Provide the [x, y] coordinate of the cell's center where the given text is located.  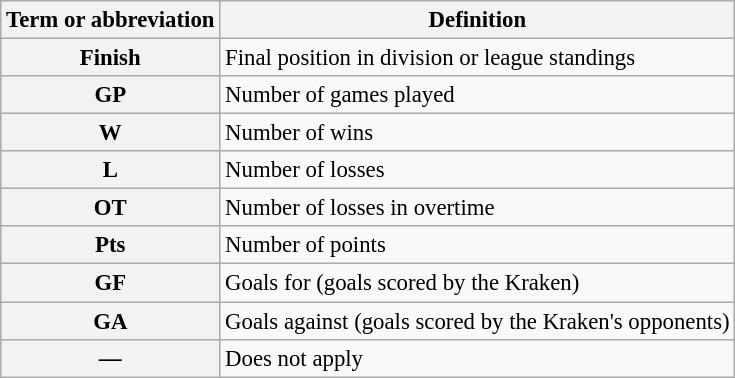
GP [110, 95]
Number of points [478, 245]
Number of losses in overtime [478, 208]
Finish [110, 58]
OT [110, 208]
Number of losses [478, 170]
— [110, 358]
L [110, 170]
Does not apply [478, 358]
Term or abbreviation [110, 20]
Goals against (goals scored by the Kraken's opponents) [478, 321]
Number of games played [478, 95]
GA [110, 321]
W [110, 133]
Final position in division or league standings [478, 58]
GF [110, 283]
Definition [478, 20]
Number of wins [478, 133]
Goals for (goals scored by the Kraken) [478, 283]
Pts [110, 245]
